Extract the [X, Y] coordinate from the center of the cell holding the provided text.  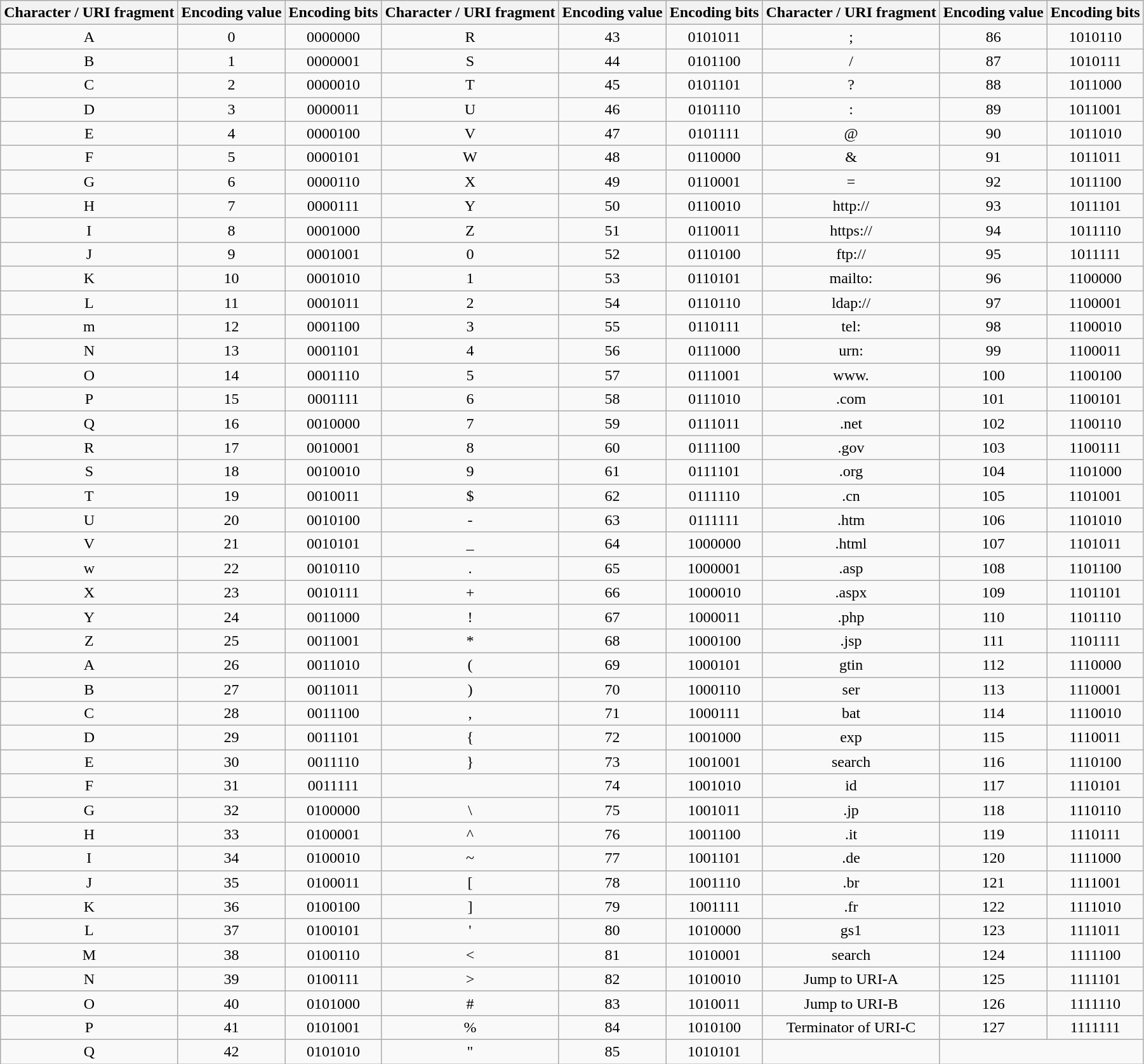
0010100 [333, 520]
84 [612, 1027]
Jump to URI-A [851, 979]
1011111 [1095, 254]
0100110 [333, 955]
1000100 [714, 641]
ftp:// [851, 254]
0011000 [333, 616]
0100010 [333, 858]
0111000 [714, 351]
66 [612, 592]
1000101 [714, 665]
75 [612, 810]
1000111 [714, 714]
11 [231, 303]
119 [993, 834]
1100100 [1095, 375]
80 [612, 931]
& [851, 157]
0001101 [333, 351]
1010000 [714, 931]
1101011 [1095, 544]
126 [993, 1003]
38 [231, 955]
# [470, 1003]
117 [993, 786]
0001011 [333, 303]
23 [231, 592]
Terminator of URI-C [851, 1027]
77 [612, 858]
.fr [851, 907]
.asp [851, 568]
85 [612, 1051]
1000110 [714, 689]
62 [612, 496]
0000010 [333, 85]
73 [612, 762]
tel: [851, 327]
15 [231, 399]
0100011 [333, 882]
0101010 [333, 1051]
127 [993, 1027]
1010001 [714, 955]
0111011 [714, 423]
13 [231, 351]
1010010 [714, 979]
109 [993, 592]
< [470, 955]
30 [231, 762]
18 [231, 472]
0101101 [714, 85]
0110111 [714, 327]
34 [231, 858]
108 [993, 568]
17 [231, 448]
47 [612, 133]
.htm [851, 520]
101 [993, 399]
56 [612, 351]
16 [231, 423]
.html [851, 544]
.cn [851, 496]
0011111 [333, 786]
122 [993, 907]
1100101 [1095, 399]
1010111 [1095, 61]
0010011 [333, 496]
0000100 [333, 133]
0101100 [714, 61]
116 [993, 762]
mailto: [851, 278]
.php [851, 616]
1011110 [1095, 230]
1100000 [1095, 278]
1010011 [714, 1003]
107 [993, 544]
0111101 [714, 472]
1111000 [1095, 858]
bat [851, 714]
0010110 [333, 568]
1110101 [1095, 786]
78 [612, 882]
0110011 [714, 230]
125 [993, 979]
88 [993, 85]
19 [231, 496]
0011010 [333, 665]
W [470, 157]
? [851, 85]
1100010 [1095, 327]
36 [231, 907]
10 [231, 278]
67 [612, 616]
.org [851, 472]
.it [851, 834]
1000011 [714, 616]
0000011 [333, 109]
44 [612, 61]
0100000 [333, 810]
> [470, 979]
.jp [851, 810]
0001000 [333, 230]
1111111 [1095, 1027]
83 [612, 1003]
99 [993, 351]
1010110 [1095, 37]
63 [612, 520]
90 [993, 133]
0110100 [714, 254]
.br [851, 882]
0010101 [333, 544]
41 [231, 1027]
31 [231, 786]
68 [612, 641]
0101111 [714, 133]
53 [612, 278]
58 [612, 399]
26 [231, 665]
% [470, 1027]
www. [851, 375]
1011000 [1095, 85]
70 [612, 689]
123 [993, 931]
1001001 [714, 762]
37 [231, 931]
114 [993, 714]
] [470, 907]
61 [612, 472]
} [470, 762]
0010010 [333, 472]
12 [231, 327]
1011101 [1095, 206]
0001100 [333, 327]
1011010 [1095, 133]
93 [993, 206]
79 [612, 907]
0000101 [333, 157]
81 [612, 955]
72 [612, 738]
1110011 [1095, 738]
+ [470, 592]
0111001 [714, 375]
1001110 [714, 882]
_ [470, 544]
52 [612, 254]
* [470, 641]
1111011 [1095, 931]
1000001 [714, 568]
0101110 [714, 109]
111 [993, 641]
.jsp [851, 641]
74 [612, 786]
65 [612, 568]
33 [231, 834]
^ [470, 834]
0111010 [714, 399]
46 [612, 109]
1101100 [1095, 568]
1011011 [1095, 157]
@ [851, 133]
96 [993, 278]
0011001 [333, 641]
1100110 [1095, 423]
1001111 [714, 907]
[ [470, 882]
71 [612, 714]
42 [231, 1051]
w [89, 568]
98 [993, 327]
.gov [851, 448]
urn: [851, 351]
~ [470, 858]
1110100 [1095, 762]
0110110 [714, 303]
' [470, 931]
1010101 [714, 1051]
106 [993, 520]
0001111 [333, 399]
1100001 [1095, 303]
0010001 [333, 448]
24 [231, 616]
0001001 [333, 254]
69 [612, 665]
32 [231, 810]
91 [993, 157]
1111100 [1095, 955]
39 [231, 979]
45 [612, 85]
0011100 [333, 714]
21 [231, 544]
1100111 [1095, 448]
1000010 [714, 592]
0011110 [333, 762]
1000000 [714, 544]
0101001 [333, 1027]
55 [612, 327]
m [89, 327]
0011011 [333, 689]
ldap:// [851, 303]
0000001 [333, 61]
0100101 [333, 931]
0011101 [333, 738]
0000111 [333, 206]
0100001 [333, 834]
50 [612, 206]
0110000 [714, 157]
{ [470, 738]
$ [470, 496]
.net [851, 423]
48 [612, 157]
" [470, 1051]
1100011 [1095, 351]
124 [993, 955]
103 [993, 448]
97 [993, 303]
115 [993, 738]
14 [231, 375]
M [89, 955]
87 [993, 61]
1101110 [1095, 616]
49 [612, 182]
40 [231, 1003]
( [470, 665]
35 [231, 882]
, [470, 714]
27 [231, 689]
0110001 [714, 182]
20 [231, 520]
0110010 [714, 206]
95 [993, 254]
1111010 [1095, 907]
1111001 [1095, 882]
59 [612, 423]
29 [231, 738]
/ [851, 61]
0111100 [714, 448]
1110000 [1095, 665]
0110101 [714, 278]
121 [993, 882]
118 [993, 810]
1011100 [1095, 182]
= [851, 182]
22 [231, 568]
43 [612, 37]
.de [851, 858]
- [470, 520]
1110001 [1095, 689]
0001010 [333, 278]
. [470, 568]
https:// [851, 230]
1101010 [1095, 520]
ser [851, 689]
1110110 [1095, 810]
102 [993, 423]
57 [612, 375]
0000110 [333, 182]
25 [231, 641]
0100111 [333, 979]
54 [612, 303]
0111111 [714, 520]
1101101 [1095, 592]
: [851, 109]
64 [612, 544]
1101000 [1095, 472]
104 [993, 472]
) [470, 689]
89 [993, 109]
1110010 [1095, 714]
60 [612, 448]
92 [993, 182]
100 [993, 375]
id [851, 786]
0000000 [333, 37]
110 [993, 616]
0001110 [333, 375]
; [851, 37]
1111110 [1095, 1003]
82 [612, 979]
1001010 [714, 786]
1001011 [714, 810]
1110111 [1095, 834]
gs1 [851, 931]
1001100 [714, 834]
86 [993, 37]
http:// [851, 206]
1010100 [714, 1027]
0101000 [333, 1003]
112 [993, 665]
105 [993, 496]
94 [993, 230]
gtin [851, 665]
1101111 [1095, 641]
1011001 [1095, 109]
0010111 [333, 592]
0111110 [714, 496]
.aspx [851, 592]
1001101 [714, 858]
! [470, 616]
.com [851, 399]
0101011 [714, 37]
\ [470, 810]
113 [993, 689]
1111101 [1095, 979]
exp [851, 738]
120 [993, 858]
Jump to URI-B [851, 1003]
1101001 [1095, 496]
0010000 [333, 423]
0100100 [333, 907]
1001000 [714, 738]
51 [612, 230]
28 [231, 714]
76 [612, 834]
